Scan for the cell matching the given text and deliver its (x, y) coordinate at center. 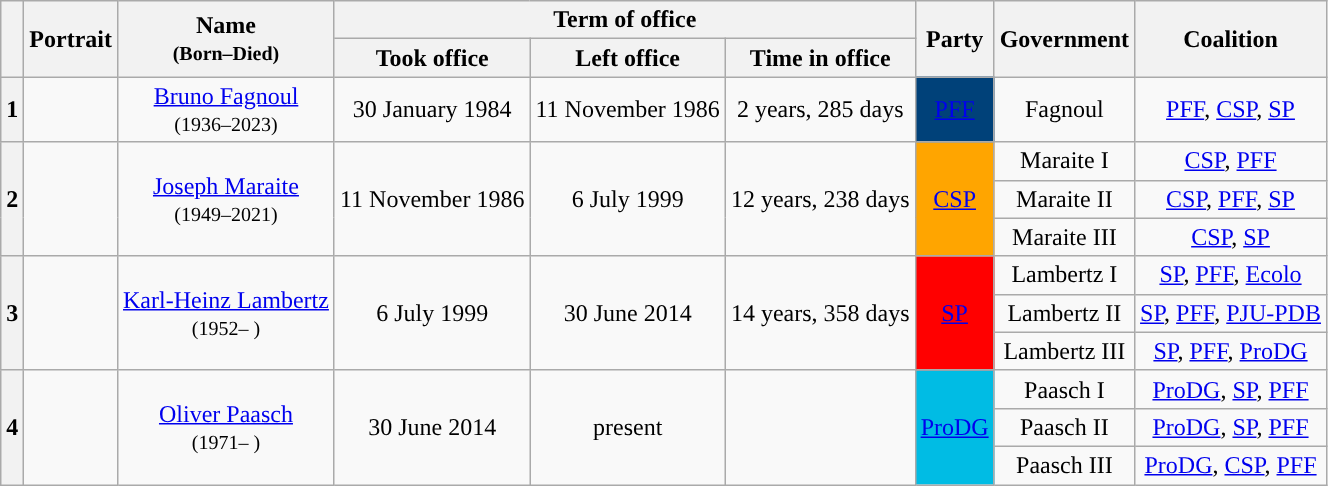
4 (12, 427)
CSP, PFF, SP (1231, 199)
Lambertz I (1064, 275)
PFF (954, 110)
Maraite II (1064, 199)
present (628, 427)
SP, PFF, PJU-PDB (1231, 313)
Took office (432, 58)
Paasch I (1064, 389)
Fagnoul (1064, 110)
PFF, CSP, SP (1231, 110)
Lambertz III (1064, 351)
Joseph Maraite(1949–2021) (226, 199)
Maraite I (1064, 161)
Name(Born–Died) (226, 39)
ProDG (954, 427)
3 (12, 313)
SP, PFF, ProDG (1231, 351)
Lambertz II (1064, 313)
ProDG, CSP, PFF (1231, 465)
Government (1064, 39)
SP, PFF, Ecolo (1231, 275)
CSP (954, 199)
Paasch III (1064, 465)
Portrait (71, 39)
30 January 1984 (432, 110)
12 years, 238 days (820, 199)
SP (954, 313)
14 years, 358 days (820, 313)
Term of office (624, 20)
2 years, 285 days (820, 110)
1 (12, 110)
Time in office (820, 58)
Coalition (1231, 39)
Party (954, 39)
Karl-Heinz Lambertz(1952– ) (226, 313)
Paasch II (1064, 427)
Maraite III (1064, 237)
CSP, SP (1231, 237)
CSP, PFF (1231, 161)
Bruno Fagnoul(1936–2023) (226, 110)
2 (12, 199)
Left office (628, 58)
Oliver Paasch(1971– ) (226, 427)
